Determine the (X, Y) coordinate at the center of the cell enclosing the given text.  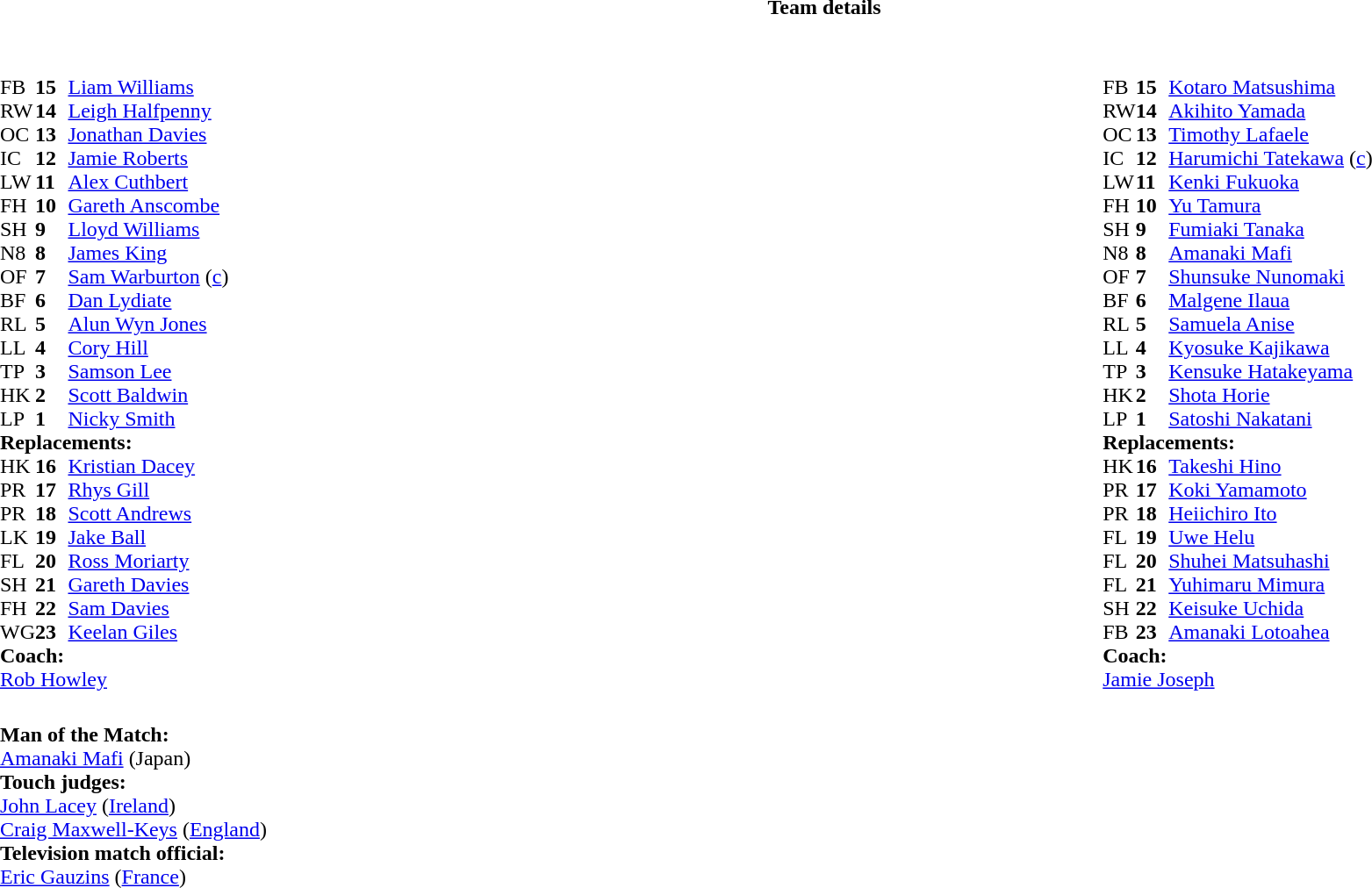
Keisuke Uchida (1270, 609)
Nicky Smith (147, 419)
Satoshi Nakatani (1270, 419)
Alex Cuthbert (147, 183)
Lloyd Williams (147, 230)
Cory Hill (147, 347)
Jake Ball (147, 537)
Akihito Yamada (1270, 111)
Heiichiro Ito (1270, 514)
LK (18, 537)
Takeshi Hino (1270, 467)
Kristian Dacey (147, 467)
Samson Lee (147, 372)
Sam Davies (147, 609)
Leigh Halfpenny (147, 111)
Yu Tamura (1270, 205)
Jamie Roberts (147, 158)
Amanaki Lotoahea (1270, 632)
Kenki Fukuoka (1270, 183)
Keelan Giles (147, 632)
Shuhei Matsuhashi (1270, 562)
James King (147, 253)
Kensuke Hatakeyama (1270, 372)
Gareth Anscombe (147, 205)
Uwe Helu (1270, 537)
Dan Lydiate (147, 300)
Samuela Anise (1270, 325)
Malgene Ilaua (1270, 300)
Shota Horie (1270, 395)
Kotaro Matsushima (1270, 88)
WG (18, 632)
Scott Baldwin (147, 395)
Harumichi Tatekawa (c) (1270, 158)
Sam Warburton (c) (147, 277)
Rob Howley (114, 679)
Fumiaki Tanaka (1270, 230)
Jamie Joseph (1238, 679)
Koki Yamamoto (1270, 490)
Gareth Davies (147, 584)
Amanaki Mafi (1270, 253)
Ross Moriarty (147, 562)
Jonathan Davies (147, 135)
Liam Williams (147, 88)
Shunsuke Nunomaki (1270, 277)
Kyosuke Kajikawa (1270, 347)
Scott Andrews (147, 514)
Alun Wyn Jones (147, 325)
Yuhimaru Mimura (1270, 584)
Rhys Gill (147, 490)
Timothy Lafaele (1270, 135)
